Capture the cell that displays the provided text and extract its [X, Y] central coordinate. 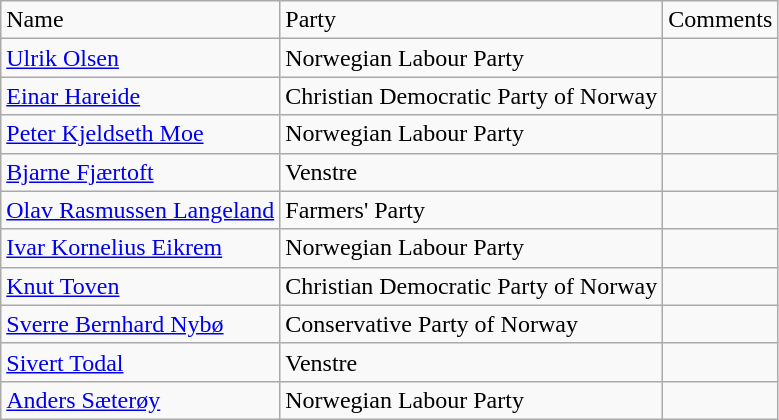
Knut Toven [140, 286]
Comments [720, 20]
Ulrik Olsen [140, 58]
Sverre Bernhard Nybø [140, 324]
Conservative Party of Norway [472, 324]
Olav Rasmussen Langeland [140, 210]
Bjarne Fjærtoft [140, 172]
Anders Sæterøy [140, 400]
Name [140, 20]
Ivar Kornelius Eikrem [140, 248]
Farmers' Party [472, 210]
Sivert Todal [140, 362]
Party [472, 20]
Peter Kjeldseth Moe [140, 134]
Einar Hareide [140, 96]
